Capture the cell that displays the provided text and extract its [X, Y] central coordinate. 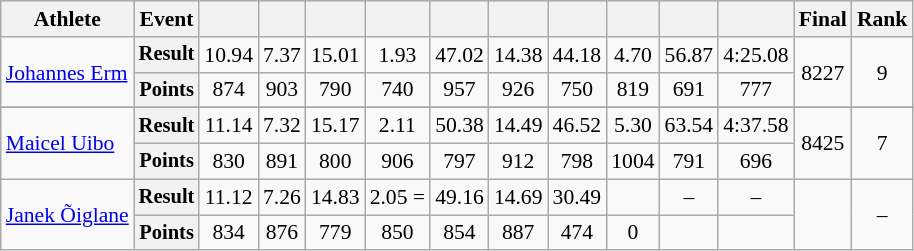
4:37.58 [756, 126]
14.83 [336, 197]
56.87 [690, 55]
791 [690, 162]
798 [578, 162]
46.52 [578, 126]
819 [632, 90]
9 [882, 72]
912 [518, 162]
14.49 [518, 126]
7.26 [282, 197]
10.94 [228, 55]
15.01 [336, 55]
Athlete [68, 19]
8425 [823, 144]
750 [578, 90]
874 [228, 90]
834 [228, 233]
30.49 [578, 197]
14.69 [518, 197]
474 [578, 233]
7.37 [282, 55]
903 [282, 90]
49.16 [460, 197]
2.05 = [398, 197]
850 [398, 233]
63.54 [690, 126]
Janek Õiglane [68, 214]
15.17 [336, 126]
Event [167, 19]
854 [460, 233]
790 [336, 90]
5.30 [632, 126]
11.12 [228, 197]
Final [823, 19]
887 [518, 233]
696 [756, 162]
830 [228, 162]
Maicel Uibo [68, 144]
800 [336, 162]
4:25.08 [756, 55]
50.38 [460, 126]
2.11 [398, 126]
1.93 [398, 55]
4.70 [632, 55]
47.02 [460, 55]
Johannes Erm [68, 72]
779 [336, 233]
777 [756, 90]
797 [460, 162]
7 [882, 144]
876 [282, 233]
0 [632, 233]
906 [398, 162]
11.14 [228, 126]
926 [518, 90]
14.38 [518, 55]
7.32 [282, 126]
957 [460, 90]
740 [398, 90]
1004 [632, 162]
44.18 [578, 55]
Rank [882, 19]
891 [282, 162]
691 [690, 90]
8227 [823, 72]
